Locate the cell with the specified text and output its (X, Y) center coordinate. 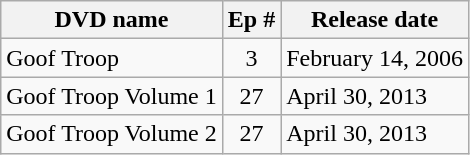
Goof Troop Volume 2 (112, 134)
Release date (375, 20)
3 (251, 58)
February 14, 2006 (375, 58)
DVD name (112, 20)
Ep # (251, 20)
Goof Troop (112, 58)
Goof Troop Volume 1 (112, 96)
